Detect which cell encompasses the target text, then output its (X, Y) center coordinate. 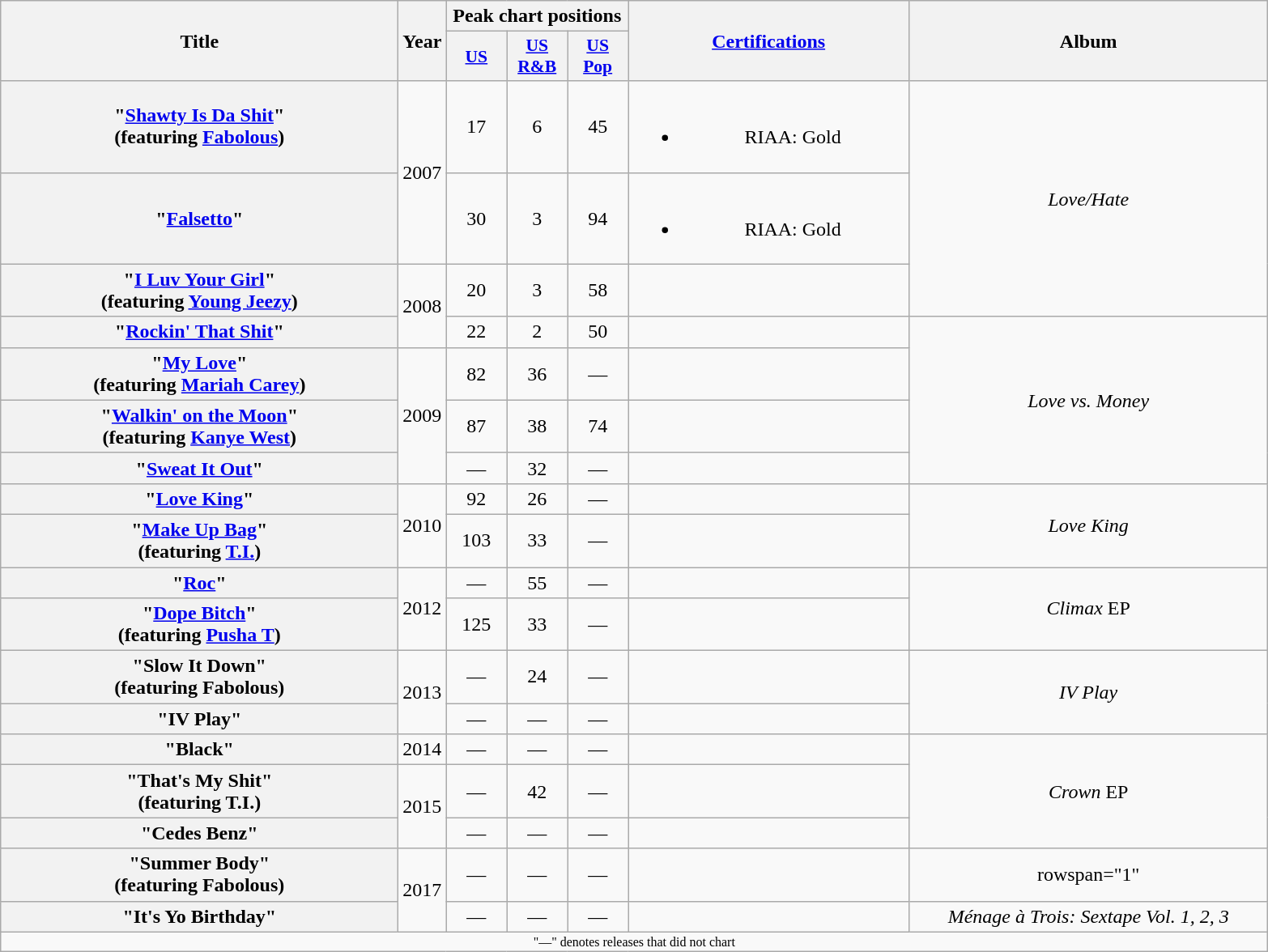
55 (538, 582)
24 (538, 677)
"Slow It Down"(featuring Fabolous) (199, 677)
Ménage à Trois: Sextape Vol. 1, 2, 3 (1088, 916)
Album (1088, 40)
Love King (1088, 525)
Title (199, 40)
87 (476, 426)
Crown EP (1088, 792)
"That's My Shit"(featuring T.I.) (199, 792)
32 (538, 468)
Certifications (769, 40)
82 (476, 374)
"Black" (199, 750)
20 (476, 290)
2008 (423, 306)
"My Love"(featuring Mariah Carey) (199, 374)
"Summer Body"(featuring Fabolous) (199, 874)
"—" denotes releases that did not chart (635, 941)
2013 (423, 693)
45 (598, 126)
94 (598, 219)
74 (598, 426)
Climax EP (1088, 609)
Peak chart positions (538, 16)
"Dope Bitch" (featuring Pusha T) (199, 625)
2012 (423, 609)
36 (538, 374)
2009 (423, 415)
Love/Hate (1088, 199)
IV Play (1088, 693)
"Shawty Is Da Shit"(featuring Fabolous) (199, 126)
Love vs. Money (1088, 400)
50 (598, 332)
125 (476, 625)
"I Luv Your Girl"(featuring Young Jeezy) (199, 290)
30 (476, 219)
"Falsetto" (199, 219)
"Rockin' That Shit" (199, 332)
2014 (423, 750)
2007 (423, 172)
42 (538, 792)
2010 (423, 525)
USPop (598, 57)
"Roc" (199, 582)
"Love King" (199, 499)
"Walkin' on the Moon"(featuring Kanye West) (199, 426)
22 (476, 332)
rowspan="1" (1088, 874)
"It's Yo Birthday" (199, 916)
2015 (423, 806)
103 (476, 541)
"IV Play" (199, 719)
58 (598, 290)
38 (538, 426)
6 (538, 126)
26 (538, 499)
"Sweat It Out" (199, 468)
"Make Up Bag"(featuring T.I.) (199, 541)
92 (476, 499)
"Cedes Benz" (199, 833)
Year (423, 40)
US (476, 57)
USR&B (538, 57)
17 (476, 126)
2 (538, 332)
2017 (423, 890)
